Provide the (x, y) coordinate of the cell's center where the given text is located.  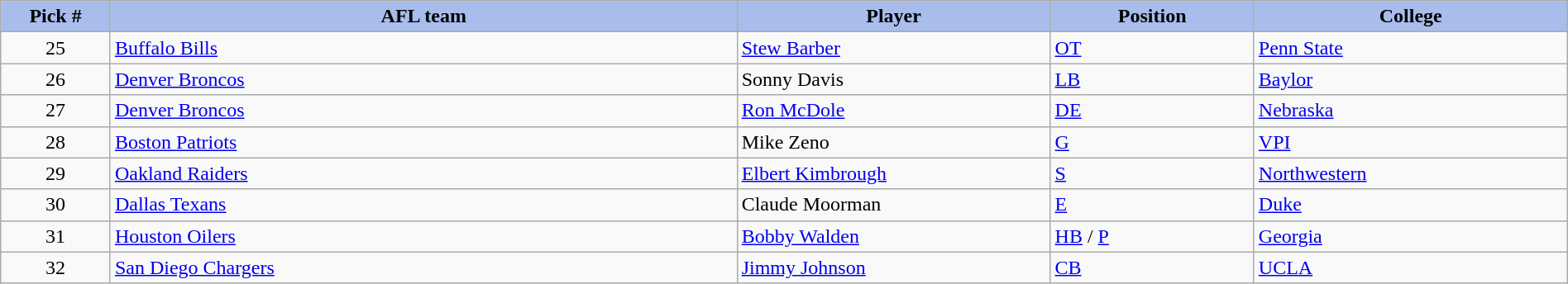
Pick # (56, 17)
Jimmy Johnson (893, 267)
Dallas Texans (423, 205)
26 (56, 79)
Oakland Raiders (423, 173)
HB / P (1152, 236)
OT (1152, 48)
Sonny Davis (893, 79)
S (1152, 173)
31 (56, 236)
Northwestern (1411, 173)
Stew Barber (893, 48)
25 (56, 48)
Penn State (1411, 48)
Boston Patriots (423, 142)
27 (56, 111)
Nebraska (1411, 111)
VPI (1411, 142)
Claude Moorman (893, 205)
Buffalo Bills (423, 48)
Position (1152, 17)
30 (56, 205)
College (1411, 17)
Player (893, 17)
LB (1152, 79)
AFL team (423, 17)
Mike Zeno (893, 142)
Houston Oilers (423, 236)
Georgia (1411, 236)
Duke (1411, 205)
29 (56, 173)
E (1152, 205)
G (1152, 142)
Bobby Walden (893, 236)
DE (1152, 111)
28 (56, 142)
CB (1152, 267)
San Diego Chargers (423, 267)
UCLA (1411, 267)
32 (56, 267)
Baylor (1411, 79)
Elbert Kimbrough (893, 173)
Ron McDole (893, 111)
